Output the (x, y) coordinate of the center of the cell containing the given text.  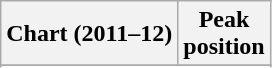
Chart (2011–12) (90, 34)
Peak position (224, 34)
